Find where the given text appears and provide that cell's center as (x, y) coordinate. 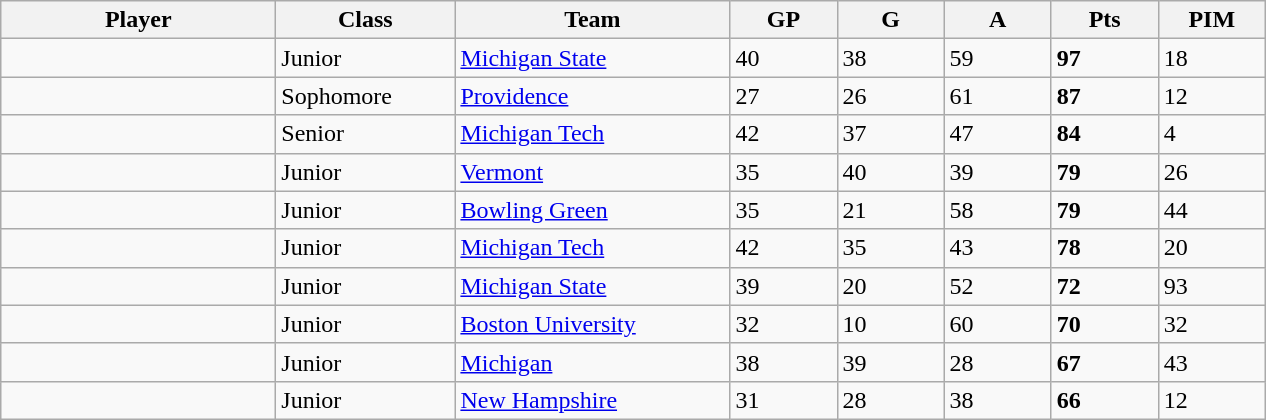
18 (1212, 58)
Michigan (592, 362)
4 (1212, 134)
70 (1104, 324)
Sophomore (366, 96)
78 (1104, 248)
Player (138, 20)
Class (366, 20)
97 (1104, 58)
47 (998, 134)
GP (784, 20)
52 (998, 286)
61 (998, 96)
27 (784, 96)
84 (1104, 134)
67 (1104, 362)
21 (890, 210)
59 (998, 58)
60 (998, 324)
87 (1104, 96)
93 (1212, 286)
37 (890, 134)
31 (784, 400)
PIM (1212, 20)
Senior (366, 134)
Providence (592, 96)
Bowling Green (592, 210)
66 (1104, 400)
New Hampshire (592, 400)
Boston University (592, 324)
A (998, 20)
10 (890, 324)
G (890, 20)
Team (592, 20)
Pts (1104, 20)
44 (1212, 210)
Vermont (592, 172)
58 (998, 210)
72 (1104, 286)
